Identify which cell holds the provided text, then report its [X, Y] central coordinate. 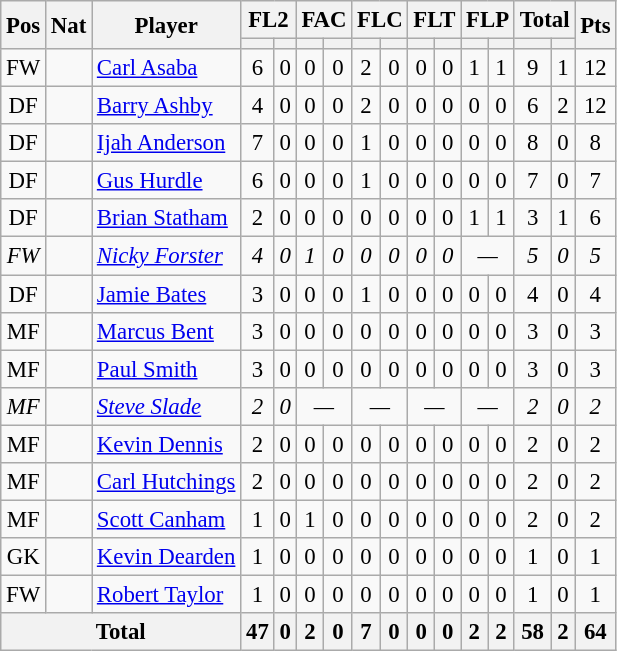
FAC [324, 20]
Kevin Dearden [166, 557]
FLT [434, 20]
9 [532, 68]
64 [596, 632]
Ijah Anderson [166, 143]
Gus Hurdle [166, 181]
FL2 [268, 20]
Carl Asaba [166, 68]
Robert Taylor [166, 594]
Steve Slade [166, 406]
Barry Ashby [166, 106]
Nat [69, 25]
Kevin Dennis [166, 444]
GK [24, 557]
Carl Hutchings [166, 482]
58 [532, 632]
Pos [24, 25]
Jamie Bates [166, 294]
Brian Statham [166, 219]
Player [166, 25]
47 [258, 632]
Paul Smith [166, 369]
Scott Canham [166, 519]
Marcus Bent [166, 331]
Pts [596, 25]
FLP [488, 20]
FLC [380, 20]
Nicky Forster [166, 256]
